Return [X, Y] of the center of cell containing provided text 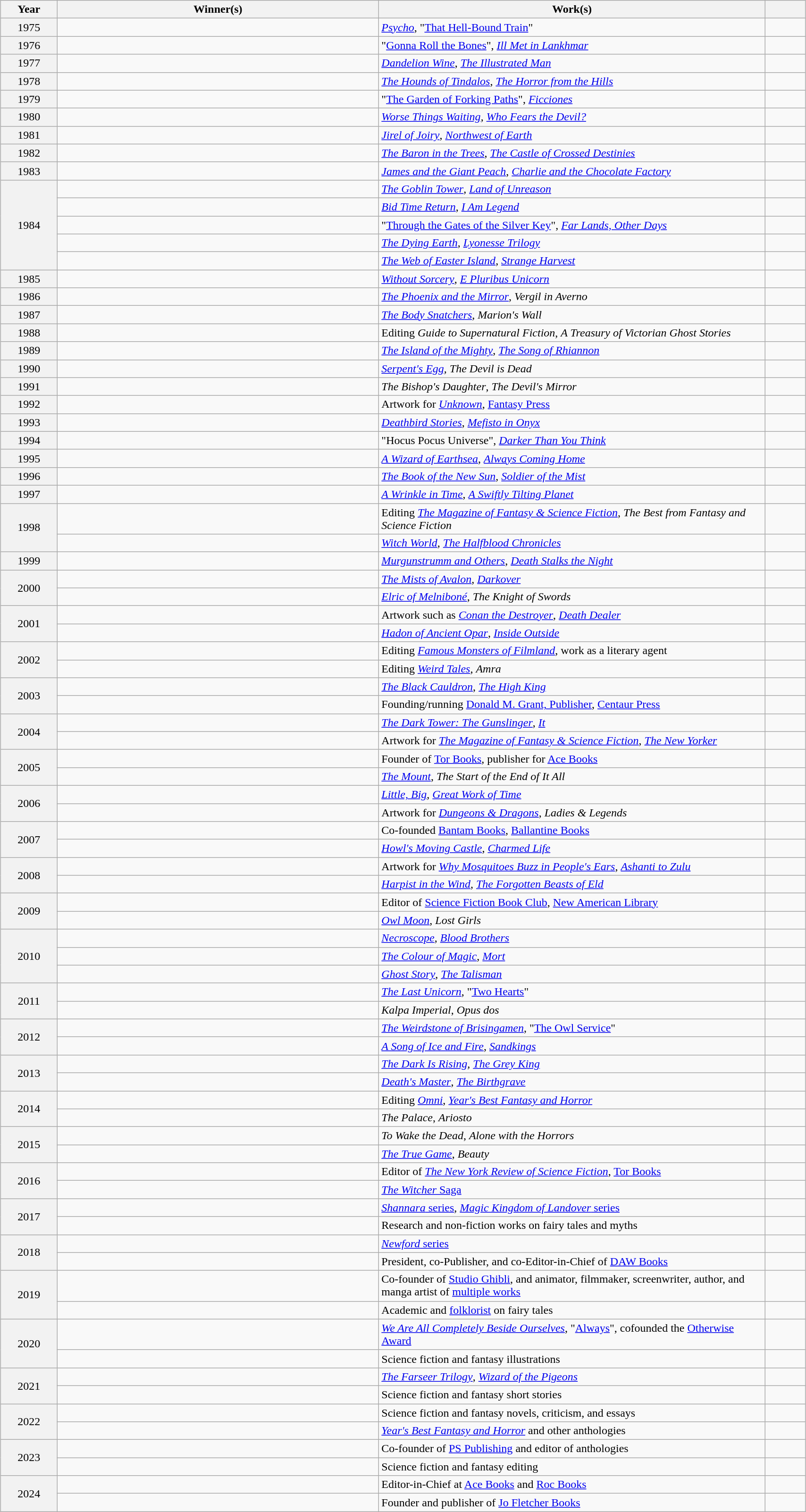
2004 [29, 731]
1988 [29, 333]
1987 [29, 315]
1981 [29, 135]
Jirel of Joiry, Northwest of Earth [572, 135]
1992 [29, 404]
2024 [29, 1494]
Winner(s) [218, 9]
To Wake the Dead, Alone with the Horrors [572, 1136]
The Weirdstone of Brisingamen, "The Owl Service" [572, 1028]
2015 [29, 1145]
Murgunstrumm and Others, Death Stalks the Night [572, 561]
Newford series [572, 1243]
Artwork for Why Mosquitoes Buzz in People's Ears, Ashanti to Zulu [572, 866]
Co-founder of PS Publishing and editor of anthologies [572, 1449]
Harpist in the Wind, The Forgotten Beasts of Eld [572, 884]
Little, Big, Great Work of Time [572, 794]
1985 [29, 279]
Kalpa Imperial, Opus dos [572, 1010]
Artwork for Dungeons & Dragons, Ladies & Legends [572, 812]
1986 [29, 297]
The Witcher Saga [572, 1190]
The Palace, Ariosto [572, 1118]
1977 [29, 63]
"The Garden of Forking Paths", Ficciones [572, 99]
Deathbird Stories, Mefisto in Onyx [572, 422]
The Dark Is Rising, The Grey King [572, 1064]
The Phoenix and the Mirror, Vergil in Averno [572, 297]
Science fiction and fantasy short stories [572, 1394]
Owl Moon, Lost Girls [572, 920]
Without Sorcery, E Pluribus Unicorn [572, 279]
Founding/running Donald M. Grant, Publisher, Centaur Press [572, 705]
Hadon of Ancient Opar, Inside Outside [572, 633]
The Goblin Tower, Land of Unreason [572, 189]
Serpent's Egg, The Devil is Dead [572, 369]
2016 [29, 1181]
Founder and publisher of Jo Fletcher Books [572, 1503]
2011 [29, 1001]
Editing Weird Tales, Amra [572, 669]
"Gonna Roll the Bones", Ill Met in Lankhmar [572, 45]
1982 [29, 153]
The Black Cauldron, The High King [572, 687]
2020 [29, 1343]
2006 [29, 803]
1991 [29, 386]
1989 [29, 351]
Editing Omni, Year's Best Fantasy and Horror [572, 1100]
The Body Snatchers, Marion's Wall [572, 315]
1994 [29, 440]
The True Game, Beauty [572, 1154]
2017 [29, 1217]
The Colour of Magic, Mort [572, 956]
2021 [29, 1386]
Artwork for Unknown, Fantasy Press [572, 404]
2007 [29, 840]
1976 [29, 45]
Worse Things Waiting, Who Fears the Devil? [572, 117]
The Last Unicorn, "Two Hearts" [572, 992]
1980 [29, 117]
2003 [29, 696]
Science fiction and fantasy illustrations [572, 1359]
2023 [29, 1458]
2010 [29, 956]
2008 [29, 875]
Work(s) [572, 9]
2019 [29, 1295]
The Bishop's Daughter, The Devil's Mirror [572, 386]
Editing Guide to Supernatural Fiction, A Treasury of Victorian Ghost Stories [572, 333]
Founder of Tor Books, publisher for Ace Books [572, 758]
Academic and folklorist on fairy tales [572, 1310]
The Mount, The Start of the End of It All [572, 776]
The Dark Tower: The Gunslinger, It [572, 722]
2014 [29, 1109]
The Mists of Avalon, Darkover [572, 579]
1990 [29, 369]
2005 [29, 767]
Year's Best Fantasy and Horror and other anthologies [572, 1431]
Witch World, The Halfblood Chronicles [572, 543]
1997 [29, 494]
Artwork such as Conan the Destroyer, Death Dealer [572, 615]
Editing Famous Monsters of Filmland, work as a literary agent [572, 651]
1996 [29, 476]
Dandelion Wine, The Illustrated Man [572, 63]
2002 [29, 660]
We Are All Completely Beside Ourselves, "Always", cofounded the Otherwise Award [572, 1335]
James and the Giant Peach, Charlie and the Chocolate Factory [572, 171]
2000 [29, 588]
"Hocus Pocus Universe", Darker Than You Think [572, 440]
Research and non-fiction works on fairy tales and myths [572, 1226]
A Song of Ice and Fire, Sandkings [572, 1046]
1979 [29, 99]
Editing The Magazine of Fantasy & Science Fiction, The Best from Fantasy and Science Fiction [572, 518]
The Book of the New Sun, Soldier of the Mist [572, 476]
Ghost Story, The Talisman [572, 974]
Howl's Moving Castle, Charmed Life [572, 848]
1999 [29, 561]
Shannara series, Magic Kingdom of Landover series [572, 1208]
Artwork for The Magazine of Fantasy & Science Fiction, The New Yorker [572, 740]
A Wizard of Earthsea, Always Coming Home [572, 458]
"Through the Gates of the Silver Key", Far Lands, Other Days [572, 225]
Editor-in-Chief at Ace Books and Roc Books [572, 1485]
The Dying Earth, Lyonesse Trilogy [572, 243]
Psycho, "That Hell-Bound Train" [572, 27]
Science fiction and fantasy novels, criticism, and essays [572, 1412]
Science fiction and fantasy editing [572, 1467]
Co-founded Bantam Books, Ballantine Books [572, 831]
2013 [29, 1073]
The Island of the Mighty, The Song of Rhiannon [572, 351]
Necroscope, Blood Brothers [572, 938]
Year [29, 9]
President, co-Publisher, and co-Editor-in-Chief of DAW Books [572, 1261]
Elric of Melniboné, The Knight of Swords [572, 597]
1993 [29, 422]
Editor of Science Fiction Book Club, New American Library [572, 902]
1978 [29, 81]
1984 [29, 225]
2018 [29, 1252]
A Wrinkle in Time, A Swiftly Tilting Planet [572, 494]
The Web of Easter Island, Strange Harvest [572, 261]
1983 [29, 171]
2009 [29, 911]
The Hounds of Tindalos, The Horror from the Hills [572, 81]
Death's Master, The Birthgrave [572, 1082]
2022 [29, 1421]
1975 [29, 27]
Co-founder of Studio Ghibli, and animator, filmmaker, screenwriter, author, and manga artist of multiple works [572, 1285]
The Baron in the Trees, The Castle of Crossed Destinies [572, 153]
1998 [29, 528]
Editor of The New York Review of Science Fiction, Tor Books [572, 1172]
Bid Time Return, I Am Legend [572, 207]
The Farseer Trilogy, Wizard of the Pigeons [572, 1377]
1995 [29, 458]
2001 [29, 624]
2012 [29, 1037]
